Capture the cell that displays the provided text and extract its (X, Y) central coordinate. 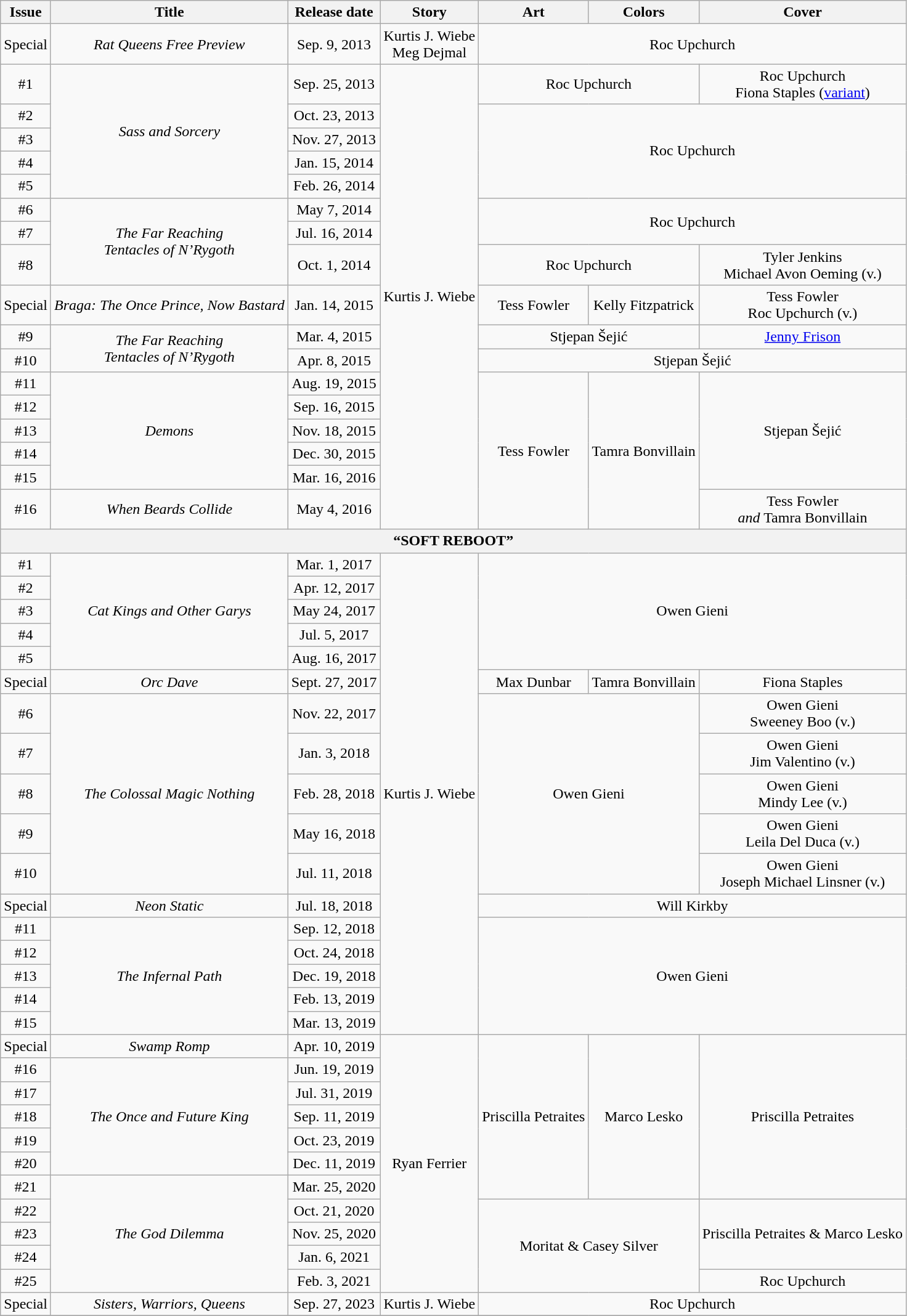
Will Kirkby (693, 906)
Nov. 25, 2020 (334, 1234)
Issue (26, 12)
Feb. 13, 2019 (334, 999)
Tess FowlerRoc Upchurch (v.) (802, 304)
Sep. 16, 2015 (334, 407)
Art (534, 12)
Jan. 3, 2018 (334, 753)
Kurtis J. WiebeMeg Dejmal (429, 44)
Colors (643, 12)
Owen GieniLeila Del Duca (v.) (802, 834)
#24 (26, 1257)
Mar. 16, 2016 (334, 477)
Apr. 10, 2019 (334, 1046)
Swamp Romp (169, 1046)
Sisters, Warriors, Queens (169, 1304)
Title (169, 12)
Cover (802, 12)
Nov. 22, 2017 (334, 713)
Orc Dave (169, 681)
Mar. 25, 2020 (334, 1187)
Jenny Frison (802, 336)
Marco Lesko (643, 1116)
Moritat & Casey Silver (589, 1246)
Sass and Sorcery (169, 131)
May 16, 2018 (334, 834)
The Colossal Magic Nothing (169, 794)
#21 (26, 1187)
Sept. 27, 2017 (334, 681)
Dec. 11, 2019 (334, 1163)
Cat Kings and Other Garys (169, 611)
Nov. 27, 2013 (334, 139)
#19 (26, 1140)
When Beards Collide (169, 509)
Aug. 19, 2015 (334, 384)
Apr. 12, 2017 (334, 588)
Dec. 30, 2015 (334, 454)
Jan. 15, 2014 (334, 163)
#23 (26, 1234)
Jan. 14, 2015 (334, 304)
Kelly Fitzpatrick (643, 304)
Neon Static (169, 906)
Release date (334, 12)
Feb. 3, 2021 (334, 1281)
Mar. 4, 2015 (334, 336)
Oct. 23, 2013 (334, 116)
Sep. 12, 2018 (334, 929)
Max Dunbar (534, 681)
Fiona Staples (802, 681)
#22 (26, 1211)
Jul. 11, 2018 (334, 874)
Ryan Ferrier (429, 1163)
Jul. 16, 2014 (334, 233)
Nov. 18, 2015 (334, 431)
Jul. 18, 2018 (334, 906)
Jun. 19, 2019 (334, 1070)
#25 (26, 1281)
Oct. 21, 2020 (334, 1211)
#18 (26, 1116)
Roc UpchurchFiona Staples (variant) (802, 84)
Sep. 27, 2023 (334, 1304)
Mar. 1, 2017 (334, 564)
Sep. 25, 2013 (334, 84)
Oct. 23, 2019 (334, 1140)
The God Dilemma (169, 1233)
Demons (169, 431)
Sep. 11, 2019 (334, 1116)
May 4, 2016 (334, 509)
Oct. 1, 2014 (334, 265)
Owen GieniJoseph Michael Linsner (v.) (802, 874)
The Once and Future King (169, 1116)
Story (429, 12)
Braga: The Once Prince, Now Bastard (169, 304)
Rat Queens Free Preview (169, 44)
Sep. 9, 2013 (334, 44)
Tyler JenkinsMichael Avon Oeming (v.) (802, 265)
Feb. 26, 2014 (334, 186)
Owen GieniSweeney Boo (v.) (802, 713)
Owen GieniMindy Lee (v.) (802, 794)
Aug. 16, 2017 (334, 658)
#20 (26, 1163)
Mar. 13, 2019 (334, 1023)
May 24, 2017 (334, 611)
May 7, 2014 (334, 209)
The Infernal Path (169, 976)
Jul. 31, 2019 (334, 1093)
Oct. 24, 2018 (334, 952)
“SOFT REBOOT” (453, 541)
Dec. 19, 2018 (334, 976)
Tess Fowlerand Tamra Bonvillain (802, 509)
#17 (26, 1093)
Priscilla Petraites & Marco Lesko (802, 1234)
Apr. 8, 2015 (334, 360)
Jul. 5, 2017 (334, 635)
Jan. 6, 2021 (334, 1257)
Feb. 28, 2018 (334, 794)
Owen GieniJim Valentino (v.) (802, 753)
